Detect which cell encompasses the target text, then output its [X, Y] center coordinate. 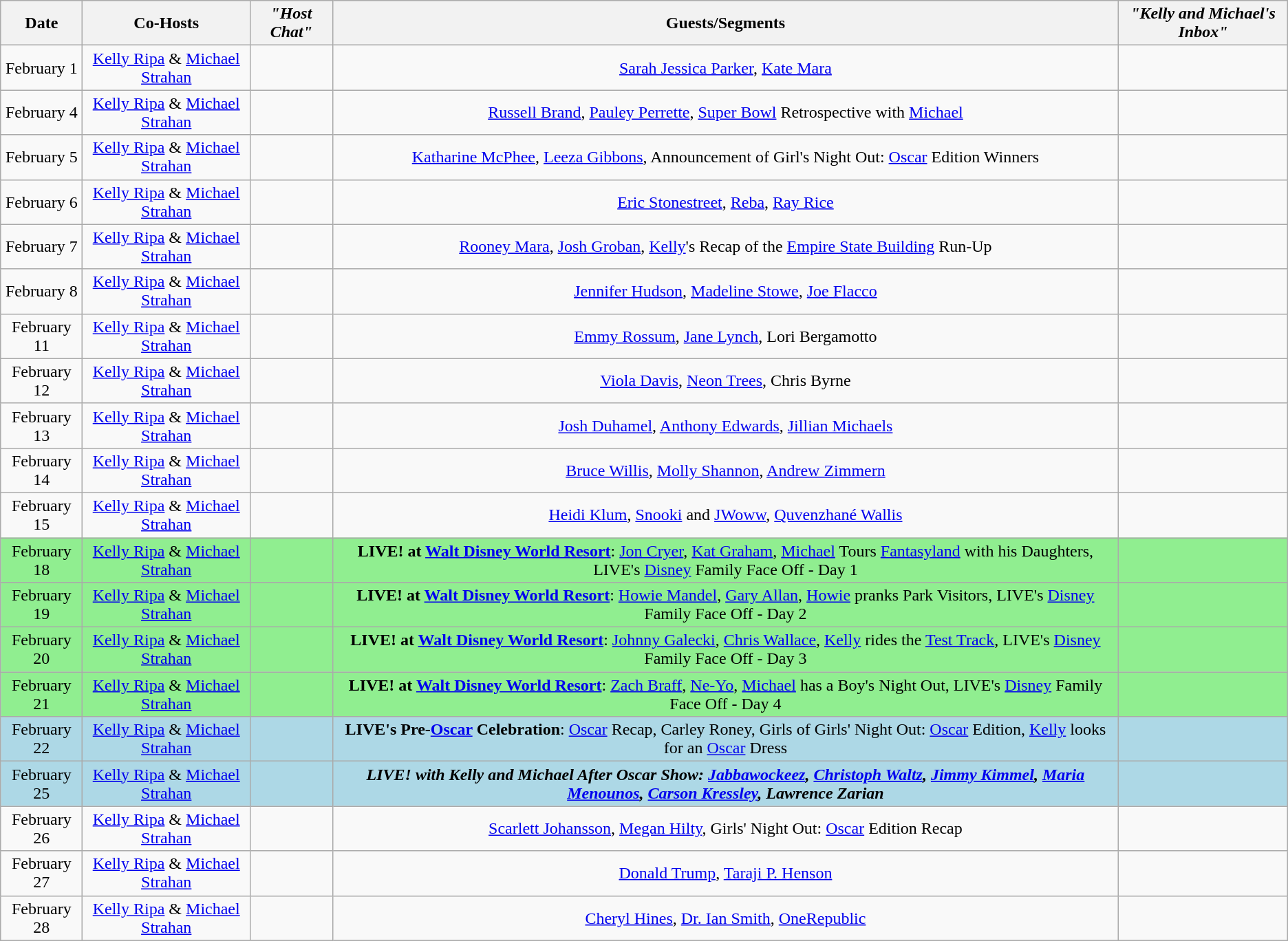
Sarah Jessica Parker, Kate Mara [725, 67]
LIVE! at Walt Disney World Resort: Howie Mandel, Gary Allan, Howie pranks Park Visitors, LIVE's Disney Family Face Off - Day 2 [725, 605]
February 6 [41, 202]
Cheryl Hines, Dr. Ian Smith, OneRepublic [725, 918]
February 1 [41, 67]
LIVE's Pre-Oscar Celebration: Oscar Recap, Carley Roney, Girls of Girls' Night Out: Oscar Edition, Kelly looks for an Oscar Dress [725, 739]
February 4 [41, 113]
February 25 [41, 784]
Josh Duhamel, Anthony Edwards, Jillian Michaels [725, 425]
February 26 [41, 828]
LIVE! at Walt Disney World Resort: Jon Cryer, Kat Graham, Michael Tours Fantasyland with his Daughters, LIVE's Disney Family Face Off - Day 1 [725, 560]
February 15 [41, 515]
Bruce Willis, Molly Shannon, Andrew Zimmern [725, 470]
February 7 [41, 246]
Eric Stonestreet, Reba, Ray Rice [725, 202]
Co-Hosts [167, 23]
Rooney Mara, Josh Groban, Kelly's Recap of the Empire State Building Run-Up [725, 246]
Russell Brand, Pauley Perrette, Super Bowl Retrospective with Michael [725, 113]
Scarlett Johansson, Megan Hilty, Girls' Night Out: Oscar Edition Recap [725, 828]
"Host Chat" [291, 23]
February 21 [41, 695]
February 13 [41, 425]
February 18 [41, 560]
"Kelly and Michael's Inbox" [1203, 23]
February 8 [41, 292]
February 27 [41, 874]
Emmy Rossum, Jane Lynch, Lori Bergamotto [725, 336]
Guests/Segments [725, 23]
Heidi Klum, Snooki and JWoww, Quvenzhané Wallis [725, 515]
LIVE! with Kelly and Michael After Oscar Show: Jabbawockeez, Christoph Waltz, Jimmy Kimmel, Maria Menounos, Carson Kressley, Lawrence Zarian [725, 784]
LIVE! at Walt Disney World Resort: Johnny Galecki, Chris Wallace, Kelly rides the Test Track, LIVE's Disney Family Face Off - Day 3 [725, 649]
February 12 [41, 381]
Date [41, 23]
February 28 [41, 918]
February 22 [41, 739]
February 19 [41, 605]
Jennifer Hudson, Madeline Stowe, Joe Flacco [725, 292]
February 5 [41, 157]
Katharine McPhee, Leeza Gibbons, Announcement of Girl's Night Out: Oscar Edition Winners [725, 157]
Viola Davis, Neon Trees, Chris Byrne [725, 381]
February 11 [41, 336]
February 20 [41, 649]
LIVE! at Walt Disney World Resort: Zach Braff, Ne-Yo, Michael has a Boy's Night Out, LIVE's Disney Family Face Off - Day 4 [725, 695]
February 14 [41, 470]
Donald Trump, Taraji P. Henson [725, 874]
